Determine the (x, y) coordinate at the center of the cell enclosing the given text.  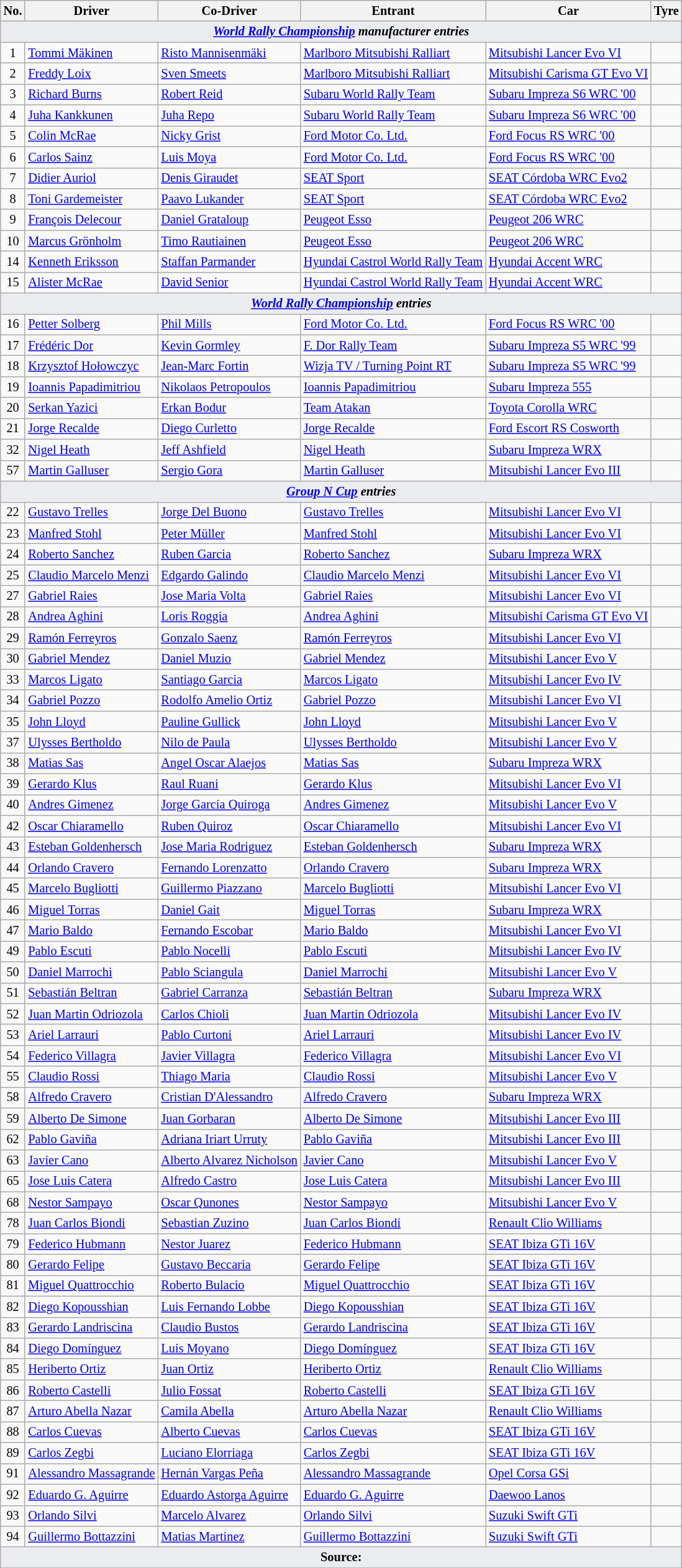
46 (13, 910)
7 (13, 178)
Daniel Muzio (230, 659)
47 (13, 930)
Ruben Quiroz (230, 826)
Edgardo Galindo (230, 575)
Matias Martinez (230, 1536)
Alberto Cuevas (230, 1432)
David Senior (230, 283)
88 (13, 1432)
Timo Rautiainen (230, 241)
87 (13, 1411)
Co-Driver (230, 11)
Luis Moyano (230, 1348)
Ruben Garcia (230, 554)
Daniel Gait (230, 910)
89 (13, 1453)
17 (13, 345)
Denis Giraudet (230, 178)
Toyota Corolla WRC (568, 408)
Julio Fossat (230, 1390)
33 (13, 679)
Jeff Ashfield (230, 450)
No. (13, 11)
Marcus Grönholm (91, 241)
Erkan Bodur (230, 408)
Risto Mannisenmäki (230, 53)
92 (13, 1495)
3 (13, 94)
Luis Moya (230, 157)
44 (13, 868)
Colin McRae (91, 136)
4 (13, 116)
Peter Müller (230, 533)
Luis Fernando Lobbe (230, 1307)
30 (13, 659)
53 (13, 1035)
5 (13, 136)
World Rally Championship entries (342, 304)
34 (13, 700)
54 (13, 1056)
Freddy Loix (91, 73)
85 (13, 1369)
59 (13, 1118)
Car (568, 11)
Subaru Impreza 555 (568, 387)
78 (13, 1223)
Juha Repo (230, 116)
Didier Auriol (91, 178)
Marcelo Alvarez (230, 1516)
Daewoo Lanos (568, 1495)
Oscar Qunones (230, 1202)
14 (13, 261)
F. Dor Rally Team (393, 345)
Juan Gorbaran (230, 1118)
Jorge Del Buono (230, 512)
Nikolaos Petropoulos (230, 387)
Pablo Sciangula (230, 972)
Juha Kankkunen (91, 116)
Pauline Gullick (230, 722)
51 (13, 993)
Loris Roggia (230, 617)
68 (13, 1202)
9 (13, 220)
24 (13, 554)
Angel Oscar Alaejos (230, 763)
Cristian D'Alessandro (230, 1097)
Fernando Escobar (230, 930)
29 (13, 638)
Jean-Marc Fortin (230, 366)
Nestor Juarez (230, 1244)
Sven Smeets (230, 73)
Tyre (666, 11)
Petter Solberg (91, 324)
Guillermo Piazzano (230, 889)
37 (13, 742)
Source: (342, 1557)
50 (13, 972)
Kevin Gormley (230, 345)
Kenneth Eriksson (91, 261)
François Delecour (91, 220)
45 (13, 889)
Carlos Sainz (91, 157)
16 (13, 324)
Phil Mills (230, 324)
91 (13, 1474)
Thiago Maria (230, 1077)
Pablo Curtoni (230, 1035)
Krzysztof Hołowczyc (91, 366)
Luciano Elorriaga (230, 1453)
Jose Maria Rodriguez (230, 847)
Rodolfo Amelio Ortiz (230, 700)
Team Atakan (393, 408)
23 (13, 533)
Raul Ruani (230, 784)
86 (13, 1390)
42 (13, 826)
Robert Reid (230, 94)
Javier Villagra (230, 1056)
83 (13, 1328)
Santiago Garcia (230, 679)
19 (13, 387)
38 (13, 763)
Pablo Nocelli (230, 951)
Alberto Alvarez Nicholson (230, 1160)
94 (13, 1536)
Hernán Vargas Peña (230, 1474)
Juan Ortiz (230, 1369)
Adriana Iriart Urruty (230, 1140)
27 (13, 596)
55 (13, 1077)
10 (13, 241)
Gabriel Carranza (230, 993)
1 (13, 53)
28 (13, 617)
49 (13, 951)
Claudio Bustos (230, 1328)
Driver (91, 11)
Carlos Chioli (230, 1014)
22 (13, 512)
Tommi Mäkinen (91, 53)
Paavo Lukander (230, 199)
58 (13, 1097)
Toni Gardemeister (91, 199)
Jorge García Quiroga (230, 805)
21 (13, 428)
63 (13, 1160)
Fernando Lorenzatto (230, 868)
2 (13, 73)
Serkan Yazici (91, 408)
32 (13, 450)
52 (13, 1014)
81 (13, 1285)
43 (13, 847)
57 (13, 471)
65 (13, 1181)
Eduardo Astorga Aguirre (230, 1495)
Group N Cup entries (342, 491)
Opel Corsa GSi (568, 1474)
Entrant (393, 11)
Sebastian Zuzino (230, 1223)
39 (13, 784)
Frédéric Dor (91, 345)
Sergio Gora (230, 471)
93 (13, 1516)
6 (13, 157)
World Rally Championship manufacturer entries (342, 32)
Camila Abella (230, 1411)
15 (13, 283)
Alister McRae (91, 283)
Daniel Grataloup (230, 220)
82 (13, 1307)
Jose Maria Volta (230, 596)
40 (13, 805)
79 (13, 1244)
8 (13, 199)
62 (13, 1140)
Roberto Bulacio (230, 1285)
25 (13, 575)
18 (13, 366)
Ford Escort RS Cosworth (568, 428)
Richard Burns (91, 94)
Staffan Parmander (230, 261)
Nicky Grist (230, 136)
Gustavo Beccaria (230, 1265)
84 (13, 1348)
Alfredo Castro (230, 1181)
Gonzalo Saenz (230, 638)
Nilo de Paula (230, 742)
Wizja TV / Turning Point RT (393, 366)
80 (13, 1265)
20 (13, 408)
Diego Curletto (230, 428)
35 (13, 722)
